Scan for the cell matching the given text and deliver its (X, Y) coordinate at center. 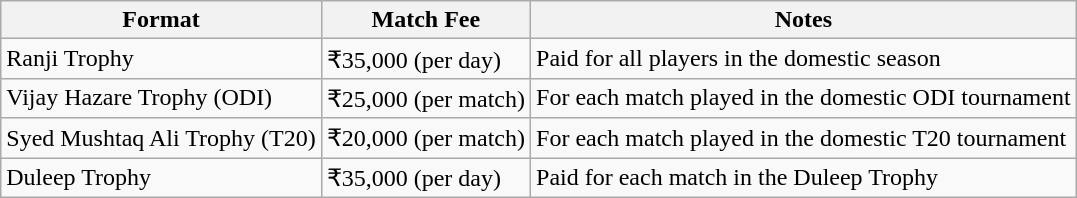
Match Fee (426, 20)
Paid for all players in the domestic season (804, 59)
₹25,000 (per match) (426, 98)
Ranji Trophy (161, 59)
₹20,000 (per match) (426, 138)
Format (161, 20)
Syed Mushtaq Ali Trophy (T20) (161, 138)
Duleep Trophy (161, 178)
For each match played in the domestic T20 tournament (804, 138)
Notes (804, 20)
Paid for each match in the Duleep Trophy (804, 178)
Vijay Hazare Trophy (ODI) (161, 98)
For each match played in the domestic ODI tournament (804, 98)
